Capture the cell that displays the provided text and extract its [X, Y] central coordinate. 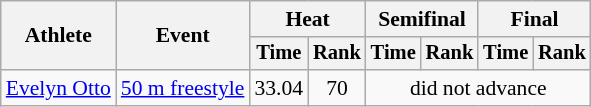
Heat [307, 19]
Athlete [58, 36]
did not advance [478, 88]
Semifinal [422, 19]
50 m freestyle [183, 88]
Final [534, 19]
33.04 [278, 88]
Evelyn Otto [58, 88]
Event [183, 36]
70 [337, 88]
